Detect which cell encompasses the target text, then output its (X, Y) center coordinate. 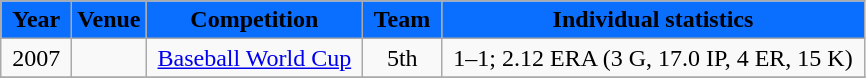
Venue (109, 20)
5th (402, 58)
Individual statistics (653, 20)
Team (402, 20)
Year (36, 20)
2007 (36, 58)
Baseball World Cup (254, 58)
Competition (254, 20)
1–1; 2.12 ERA (3 G, 17.0 IP, 4 ER, 15 K) (653, 58)
